From the cell containing the given text, extract its center point as (x, y) coordinate. 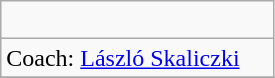
Coach: László Skaliczki (138, 58)
